Identify which cell holds the provided text, then report its (x, y) central coordinate. 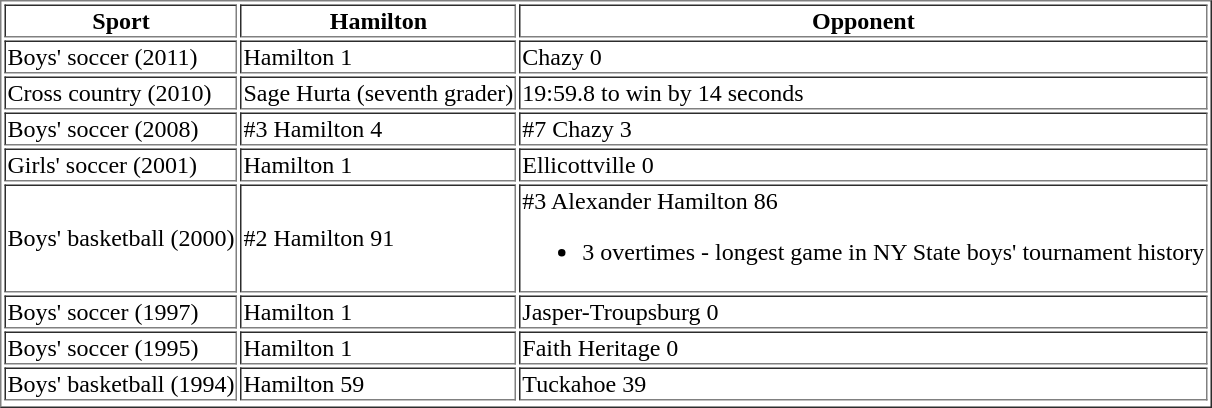
Faith Heritage 0 (863, 348)
Boys' basketball (1994) (120, 384)
Tuckahoe 39 (863, 384)
Boys' soccer (1997) (120, 312)
Girls' soccer (2001) (120, 164)
Boys' soccer (2011) (120, 56)
Opponent (863, 20)
Cross country (2010) (120, 92)
Boys' soccer (2008) (120, 128)
#3 Hamilton 4 (378, 128)
Chazy 0 (863, 56)
#3 Alexander Hamilton 863 overtimes - longest game in NY State boys' tournament history (863, 238)
19:59.8 to win by 14 seconds (863, 92)
Ellicottville 0 (863, 164)
Boys' basketball (2000) (120, 238)
Hamilton (378, 20)
#7 Chazy 3 (863, 128)
Boys' soccer (1995) (120, 348)
Hamilton 59 (378, 384)
#2 Hamilton 91 (378, 238)
Jasper-Troupsburg 0 (863, 312)
Sport (120, 20)
Sage Hurta (seventh grader) (378, 92)
